Search for the cell housing the specified text and yield its (X, Y) center coordinate. 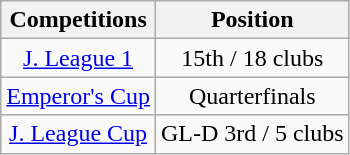
J. League Cup (78, 134)
J. League 1 (78, 58)
Position (252, 20)
GL-D 3rd / 5 clubs (252, 134)
Quarterfinals (252, 96)
Emperor's Cup (78, 96)
15th / 18 clubs (252, 58)
Competitions (78, 20)
